From the cell containing the given text, extract its center point as (X, Y) coordinate. 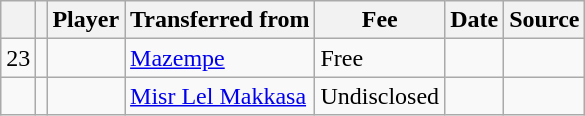
Misr Lel Makkasa (220, 96)
Mazempe (220, 58)
Free (380, 58)
Transferred from (220, 20)
Source (544, 20)
Date (474, 20)
23 (18, 58)
Undisclosed (380, 96)
Player (86, 20)
Fee (380, 20)
